Locate the cell with the specified text and output its (X, Y) center coordinate. 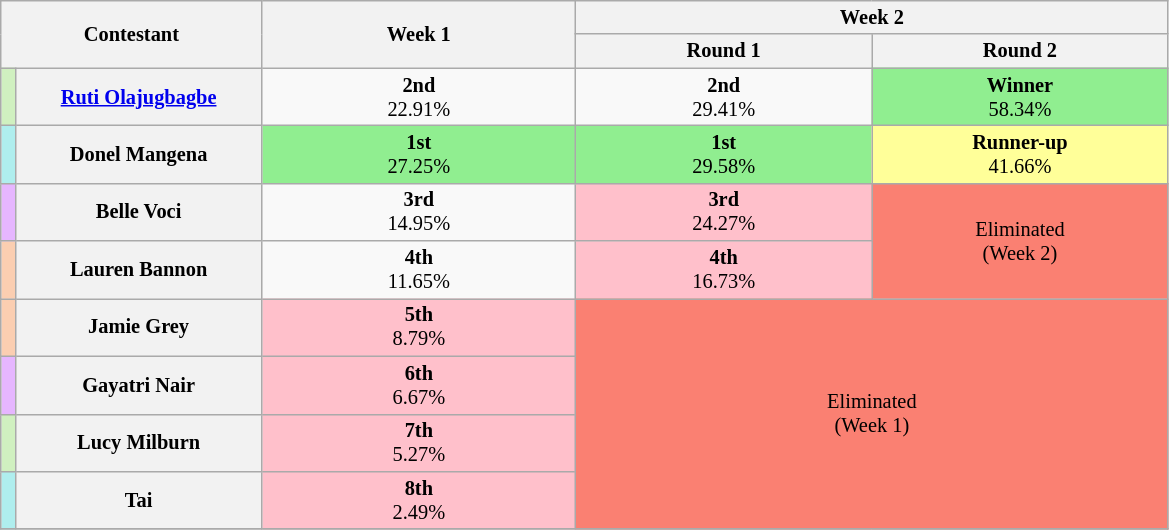
Eliminated(Week 2) (1020, 240)
Week 1 (419, 34)
Lauren Bannon (138, 270)
8th2.49% (419, 500)
Donel Mangena (138, 154)
1st29.58% (724, 154)
Ruti Olajugbagbe (138, 97)
Tai (138, 500)
Lucy Milburn (138, 443)
Runner-up41.66% (1020, 154)
Round 2 (1020, 51)
5th8.79% (419, 327)
3rd24.27% (724, 212)
1st27.25% (419, 154)
Belle Voci (138, 212)
6th6.67% (419, 385)
3rd14.95% (419, 212)
Eliminated(Week 1) (872, 414)
2nd29.41% (724, 97)
7th5.27% (419, 443)
Gayatri Nair (138, 385)
Winner58.34% (1020, 97)
Contestant (132, 34)
Round 1 (724, 51)
Week 2 (872, 17)
4th16.73% (724, 270)
Jamie Grey (138, 327)
4th11.65% (419, 270)
2nd22.91% (419, 97)
